Identify which cell holds the provided text, then report its [X, Y] central coordinate. 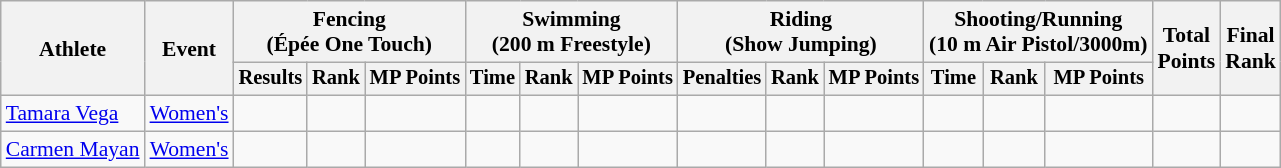
Results [271, 79]
Athlete [73, 48]
Event [190, 48]
Riding (Show Jumping) [801, 32]
Tamara Vega [73, 114]
Swimming (200 m Freestyle) [572, 32]
TotalPoints [1187, 48]
FinalRank [1250, 48]
Penalties [722, 79]
Fencing (Épée One Touch) [350, 32]
Shooting/Running(10 m Air Pistol/3000m) [1038, 32]
Carmen Mayan [73, 150]
